From the cell containing the given text, extract its center point as [X, Y] coordinate. 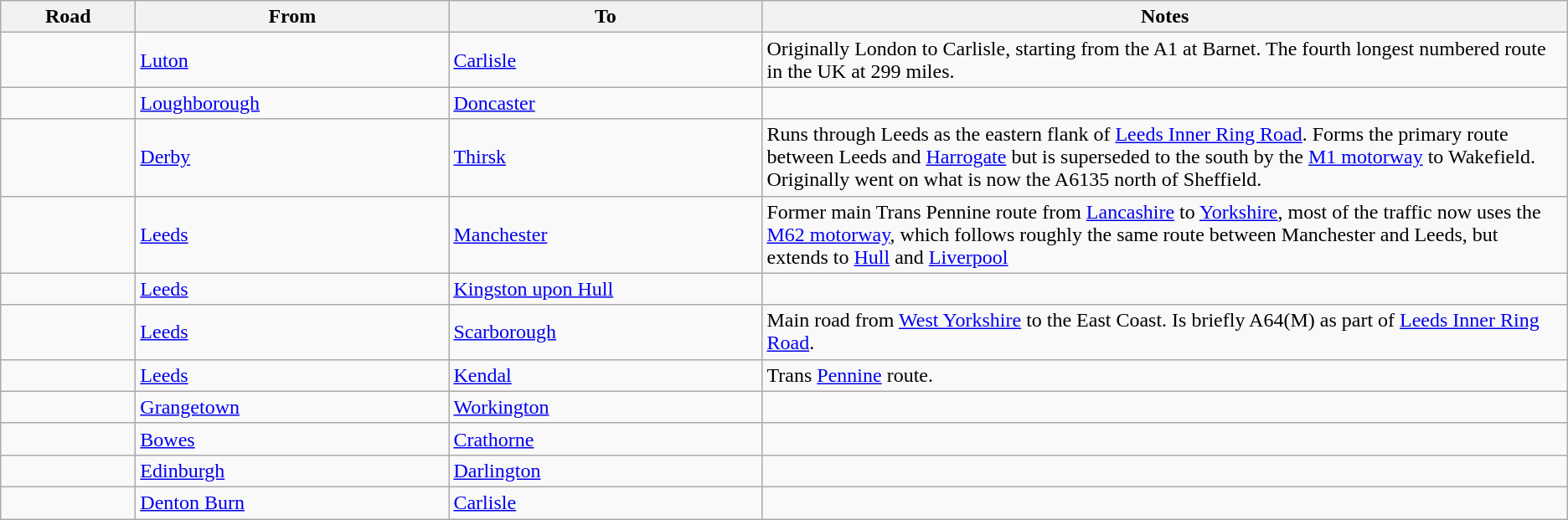
To [606, 17]
Bowes [292, 439]
Kendal [606, 375]
From [292, 17]
Trans Pennine route. [1164, 375]
Kingston upon Hull [606, 289]
Workington [606, 407]
Crathorne [606, 439]
Notes [1164, 17]
Originally London to Carlisle, starting from the A1 at Barnet. The fourth longest numbered route in the UK at 299 miles. [1164, 60]
Luton [292, 60]
Main road from West Yorkshire to the East Coast. Is briefly A64(M) as part of Leeds Inner Ring Road. [1164, 332]
Denton Burn [292, 502]
Edinburgh [292, 471]
Thirsk [606, 157]
Grangetown [292, 407]
Derby [292, 157]
Manchester [606, 234]
Loughborough [292, 103]
Scarborough [606, 332]
Doncaster [606, 103]
Darlington [606, 471]
Road [69, 17]
